Identify which cell holds the provided text, then report its (X, Y) central coordinate. 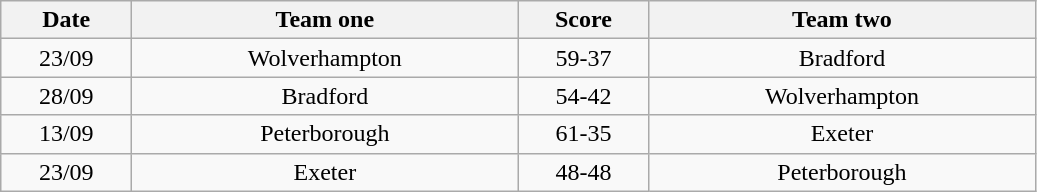
Date (66, 20)
Score (584, 20)
54-42 (584, 96)
28/09 (66, 96)
Team two (842, 20)
Team one (325, 20)
48-48 (584, 172)
59-37 (584, 58)
61-35 (584, 134)
13/09 (66, 134)
